Determine the (x, y) coordinate at the center of the cell enclosing the given text.  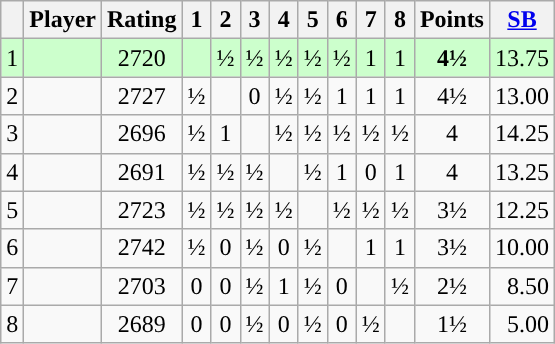
10.00 (522, 248)
Player (63, 20)
14.25 (522, 134)
12.25 (522, 210)
SB (522, 20)
2727 (142, 96)
2½ (452, 286)
Rating (142, 20)
2689 (142, 324)
5.00 (522, 324)
8.50 (522, 286)
2742 (142, 248)
13.00 (522, 96)
2720 (142, 58)
1½ (452, 324)
2696 (142, 134)
2723 (142, 210)
13.75 (522, 58)
13.25 (522, 172)
2703 (142, 286)
2691 (142, 172)
Points (452, 20)
